Pinpoint the cell where the given text exists, returning its (X, Y) midpoint coordinate. 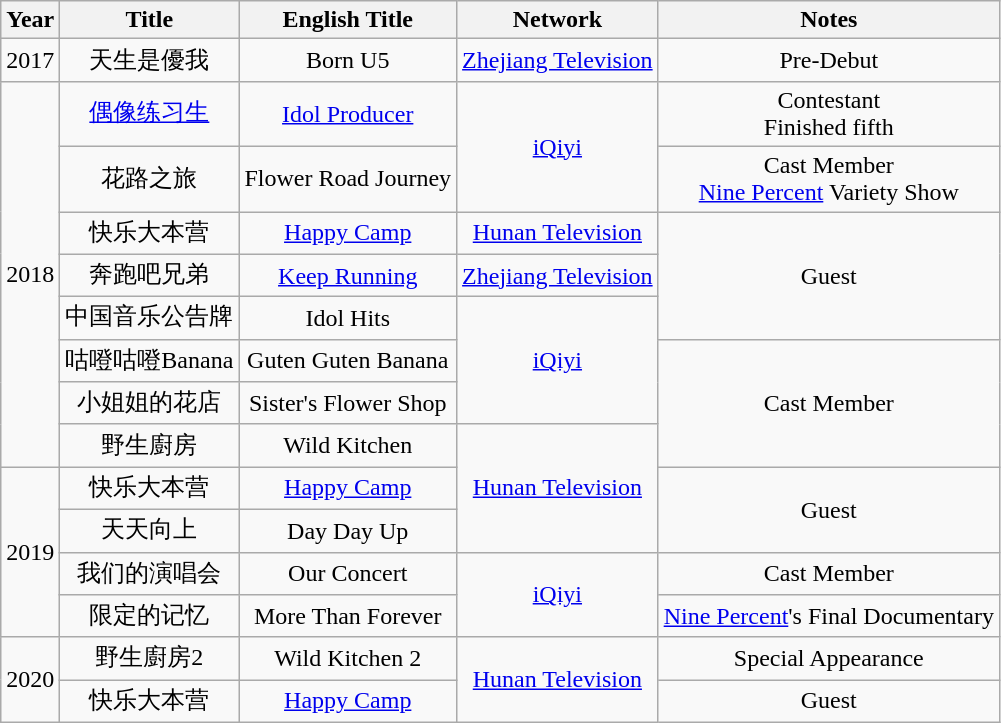
中国音乐公告牌 (150, 318)
偶像练习生 (150, 114)
Network (558, 20)
Wild Kitchen 2 (348, 658)
Pre-Debut (828, 60)
Cast MemberNine Percent Variety Show (828, 178)
Idol Producer (348, 114)
花路之旅 (150, 178)
Guten Guten Banana (348, 360)
天生是優我 (150, 60)
小姐姐的花店 (150, 404)
限定的记忆 (150, 616)
Keep Running (348, 276)
Special Appearance (828, 658)
Day Day Up (348, 530)
Year (30, 20)
2020 (30, 680)
野生廚房2 (150, 658)
Title (150, 20)
2019 (30, 552)
咕噔咕噔Banana (150, 360)
2018 (30, 274)
天天向上 (150, 530)
More Than Forever (348, 616)
Our Concert (348, 574)
Sister's Flower Shop (348, 404)
English Title (348, 20)
我们的演唱会 (150, 574)
Notes (828, 20)
Nine Percent's Final Documentary (828, 616)
野生廚房 (150, 446)
Born U5 (348, 60)
奔跑吧兄弟 (150, 276)
Flower Road Journey (348, 178)
ContestantFinished fifth (828, 114)
Wild Kitchen (348, 446)
Idol Hits (348, 318)
2017 (30, 60)
